Pinpoint the cell where the given text exists, returning its (x, y) midpoint coordinate. 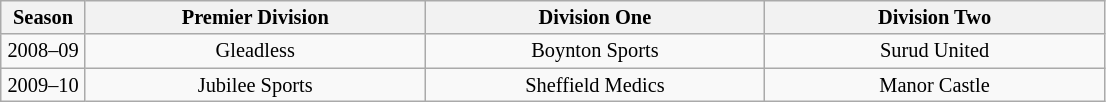
2008–09 (44, 51)
Boynton Sports (595, 51)
Manor Castle (935, 85)
Jubilee Sports (255, 85)
Gleadless (255, 51)
2009–10 (44, 85)
Premier Division (255, 17)
Division Two (935, 17)
Sheffield Medics (595, 85)
Season (44, 17)
Surud United (935, 51)
Division One (595, 17)
